Search for the cell housing the specified text and yield its (x, y) center coordinate. 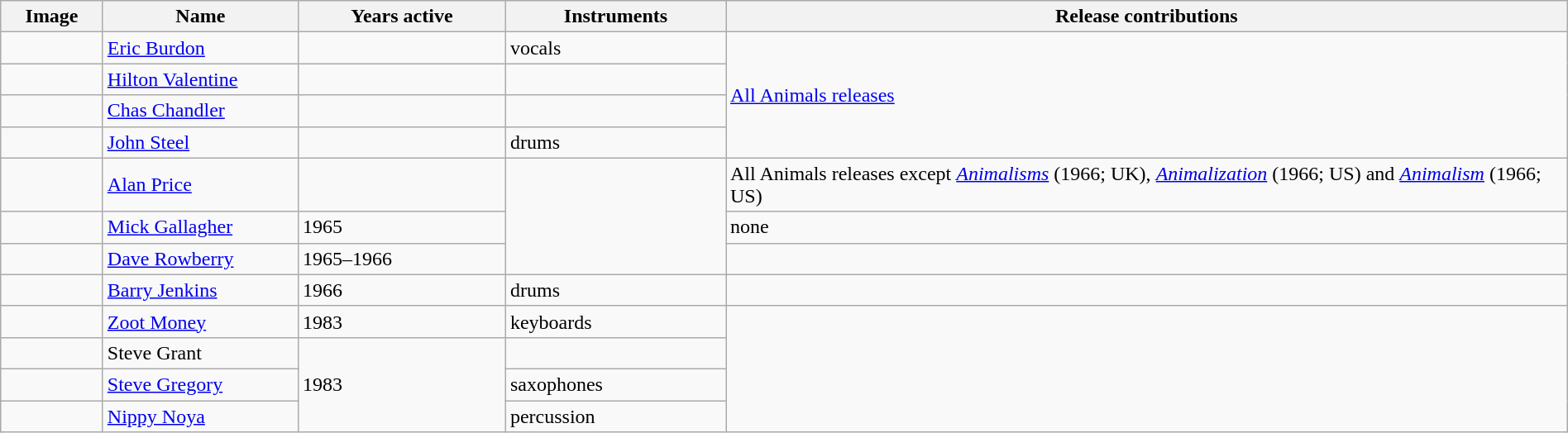
vocals (615, 48)
Release contributions (1147, 17)
1965 (402, 227)
keyboards (615, 321)
All Animals releases except Animalisms (1966; UK), Animalization (1966; US) and Animalism (1966; US) (1147, 185)
Hilton Valentine (200, 79)
All Animals releases (1147, 95)
Image (52, 17)
saxophones (615, 384)
Years active (402, 17)
Eric Burdon (200, 48)
Nippy Noya (200, 416)
Steve Gregory (200, 384)
Instruments (615, 17)
1965–1966 (402, 259)
none (1147, 227)
Name (200, 17)
Steve Grant (200, 353)
Chas Chandler (200, 111)
Zoot Money (200, 321)
Mick Gallagher (200, 227)
Barry Jenkins (200, 290)
Alan Price (200, 185)
John Steel (200, 142)
1966 (402, 290)
Dave Rowberry (200, 259)
percussion (615, 416)
